Determine the (X, Y) coordinate at the center of the cell enclosing the given text.  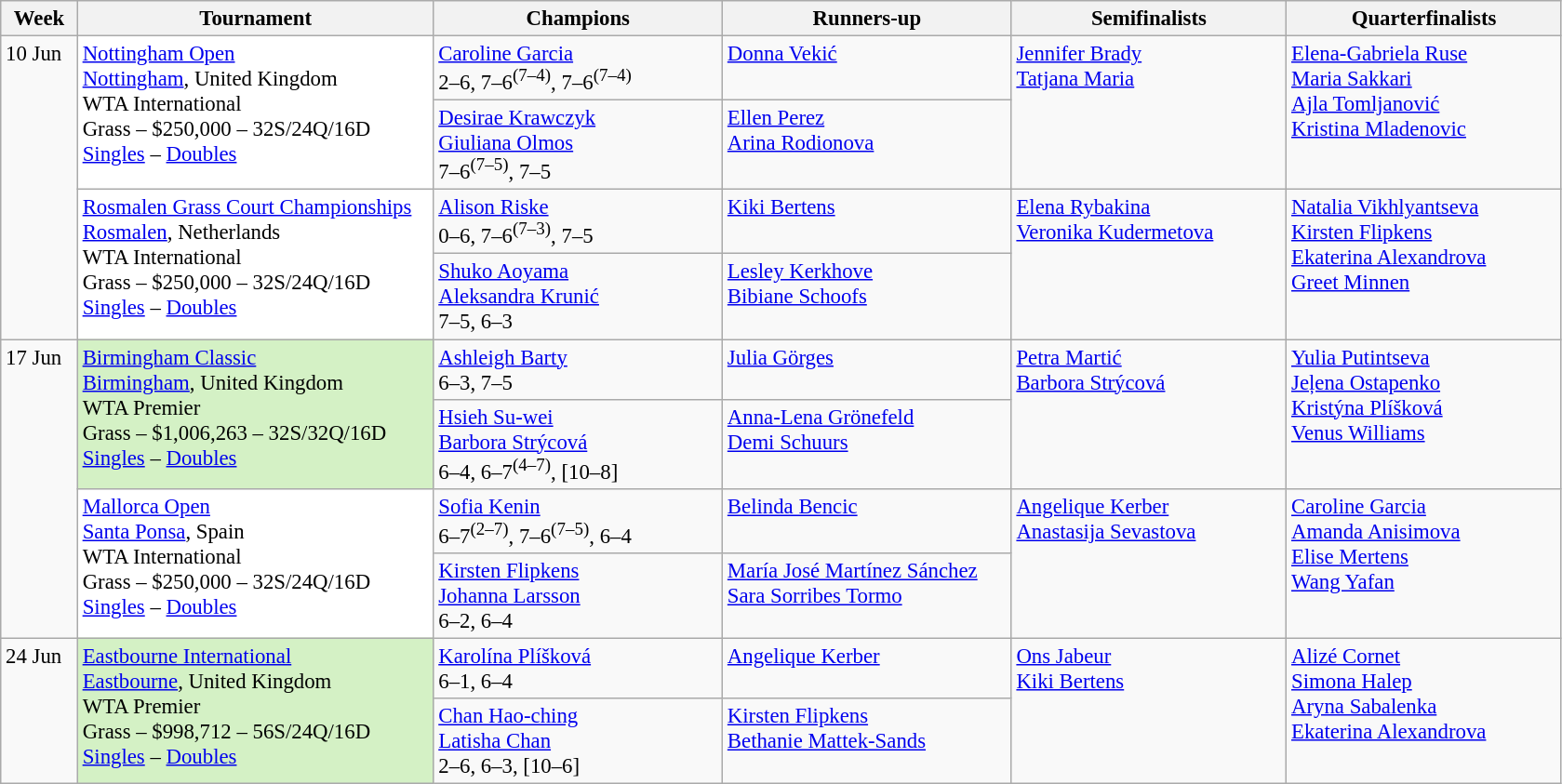
Elena-Gabriela Ruse Maria Sakkari Ajla Tomljanović Kristina Mladenovic (1424, 113)
Belinda Bencic (867, 521)
Nottingham Open Nottingham, United KingdomWTA InternationalGrass – $250,000 – 32S/24Q/16DSingles – Doubles (255, 113)
Chan Hao-ching Latisha Chan 2–6, 6–3, [10–6] (579, 741)
Tournament (255, 19)
Anna-Lena Grönefeld Demi Schuurs (867, 444)
Karolína Plíšková 6–1, 6–4 (579, 668)
Week (39, 19)
Caroline Garcia Amanda Anisimova Elise Mertens Wang Yafan (1424, 564)
Petra Martić Barbora Strýcová (1149, 415)
10 Jun (39, 188)
Caroline Garcia 2–6, 7–6(7–4), 7–6(7–4) (579, 69)
Lesley Kerkhove Bibiane Schoofs (867, 297)
Mallorca Open Santa Ponsa, SpainWTA InternationalGrass – $250,000 – 32S/24Q/16DSingles – Doubles (255, 564)
Angelique Kerber (867, 668)
Kirsten Flipkens Johanna Larsson 6–2, 6–4 (579, 596)
Alison Riske 0–6, 7–6(7–3), 7–5 (579, 221)
17 Jun (39, 489)
Julia Görges (867, 370)
Angelique Kerber Anastasija Sevastova (1149, 564)
Donna Vekić (867, 69)
Natalia Vikhlyantseva Kirsten Flipkens Ekaterina Alexandrova Greet Minnen (1424, 264)
Kirsten Flipkens Bethanie Mattek-Sands (867, 741)
Hsieh Su-wei Barbora Strýcová 6–4, 6–7(4–7), [10–8] (579, 444)
Runners-up (867, 19)
Elena Rybakina Veronika Kudermetova (1149, 264)
Semifinalists (1149, 19)
Kiki Bertens (867, 221)
Eastbourne International Eastbourne, United KingdomWTA PremierGrass – $998,712 – 56S/24Q/16DSingles – Doubles (255, 711)
Yulia Putintseva Jeļena Ostapenko Kristýna Plíšková Venus Williams (1424, 415)
María José Martínez Sánchez Sara Sorribes Tormo (867, 596)
Shuko Aoyama Aleksandra Krunić 7–5, 6–3 (579, 297)
Ashleigh Barty 6–3, 7–5 (579, 370)
Alizé Cornet Simona Halep Aryna Sabalenka Ekaterina Alexandrova (1424, 711)
Ons Jabeur Kiki Bertens (1149, 711)
Sofia Kenin 6–7(2–7), 7–6(7–5), 6–4 (579, 521)
24 Jun (39, 711)
Champions (579, 19)
Desirae Krawczyk Giuliana Olmos 7–6(7–5), 7–5 (579, 145)
Rosmalen Grass Court Championships Rosmalen, NetherlandsWTA InternationalGrass – $250,000 – 32S/24Q/16DSingles – Doubles (255, 264)
Quarterfinalists (1424, 19)
Ellen Perez Arina Rodionova (867, 145)
Birmingham Classic Birmingham, United KingdomWTA PremierGrass – $1,006,263 – 32S/32Q/16DSingles – Doubles (255, 415)
Jennifer Brady Tatjana Maria (1149, 113)
